Search for the cell housing the specified text and yield its (X, Y) center coordinate. 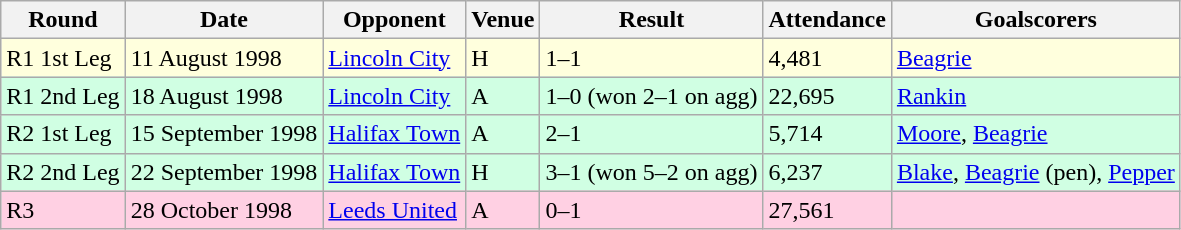
4,481 (827, 58)
R3 (63, 210)
22 September 1998 (224, 172)
28 October 1998 (224, 210)
Rankin (1036, 96)
Opponent (394, 20)
27,561 (827, 210)
Goalscorers (1036, 20)
R1 2nd Leg (63, 96)
Moore, Beagrie (1036, 134)
11 August 1998 (224, 58)
5,714 (827, 134)
R2 1st Leg (63, 134)
22,695 (827, 96)
6,237 (827, 172)
Blake, Beagrie (pen), Pepper (1036, 172)
2–1 (652, 134)
1–0 (won 2–1 on agg) (652, 96)
Venue (503, 20)
R1 1st Leg (63, 58)
Beagrie (1036, 58)
18 August 1998 (224, 96)
Date (224, 20)
Round (63, 20)
15 September 1998 (224, 134)
3–1 (won 5–2 on agg) (652, 172)
0–1 (652, 210)
R2 2nd Leg (63, 172)
Leeds United (394, 210)
Result (652, 20)
1–1 (652, 58)
Attendance (827, 20)
